Provide the (x, y) coordinate of the cell's center where the given text is located.  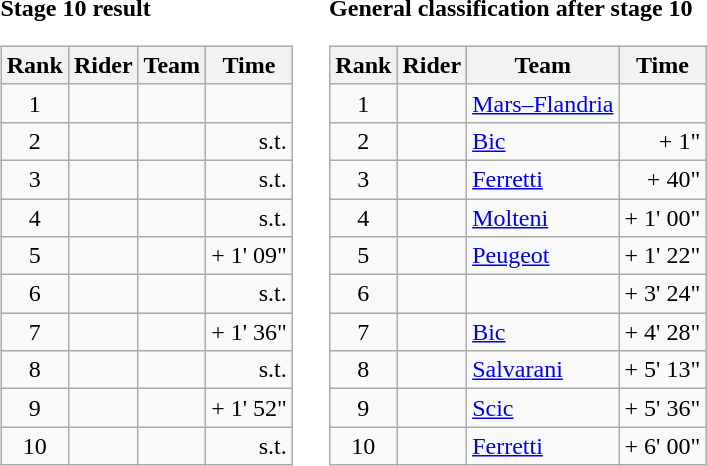
+ 1' 09" (250, 256)
Scic (543, 408)
+ 1" (662, 141)
Peugeot (543, 256)
+ 5' 36" (662, 408)
Mars–Flandria (543, 103)
Molteni (543, 217)
+ 3' 24" (662, 294)
+ 4' 28" (662, 332)
+ 1' 36" (250, 332)
Salvarani (543, 370)
+ 40" (662, 179)
+ 1' 00" (662, 217)
+ 6' 00" (662, 446)
+ 1' 22" (662, 256)
+ 5' 13" (662, 370)
+ 1' 52" (250, 408)
